Output the [X, Y] coordinate of the center of the cell containing the given text.  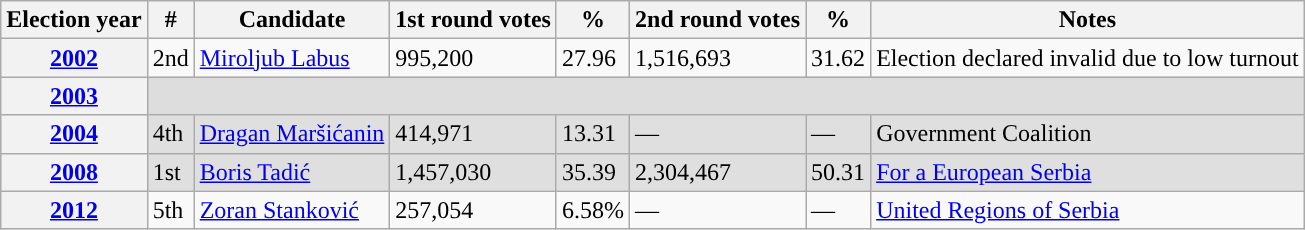
31.62 [838, 58]
1st round votes [474, 20]
13.31 [592, 134]
995,200 [474, 58]
5th [170, 210]
Election declared invalid due to low turnout [1088, 58]
2012 [74, 210]
United Regions of Serbia [1088, 210]
2nd [170, 58]
2003 [74, 96]
Candidate [292, 20]
2008 [74, 172]
27.96 [592, 58]
Government Coalition [1088, 134]
Dragan Maršićanin [292, 134]
6.58% [592, 210]
4th [170, 134]
Notes [1088, 20]
Election year [74, 20]
2002 [74, 58]
35.39 [592, 172]
Zoran Stanković [292, 210]
2004 [74, 134]
257,054 [474, 210]
1,457,030 [474, 172]
414,971 [474, 134]
For a European Serbia [1088, 172]
1,516,693 [718, 58]
1st [170, 172]
# [170, 20]
2,304,467 [718, 172]
Boris Tadić [292, 172]
Miroljub Labus [292, 58]
2nd round votes [718, 20]
50.31 [838, 172]
